Pinpoint the cell where the given text exists, returning its [X, Y] midpoint coordinate. 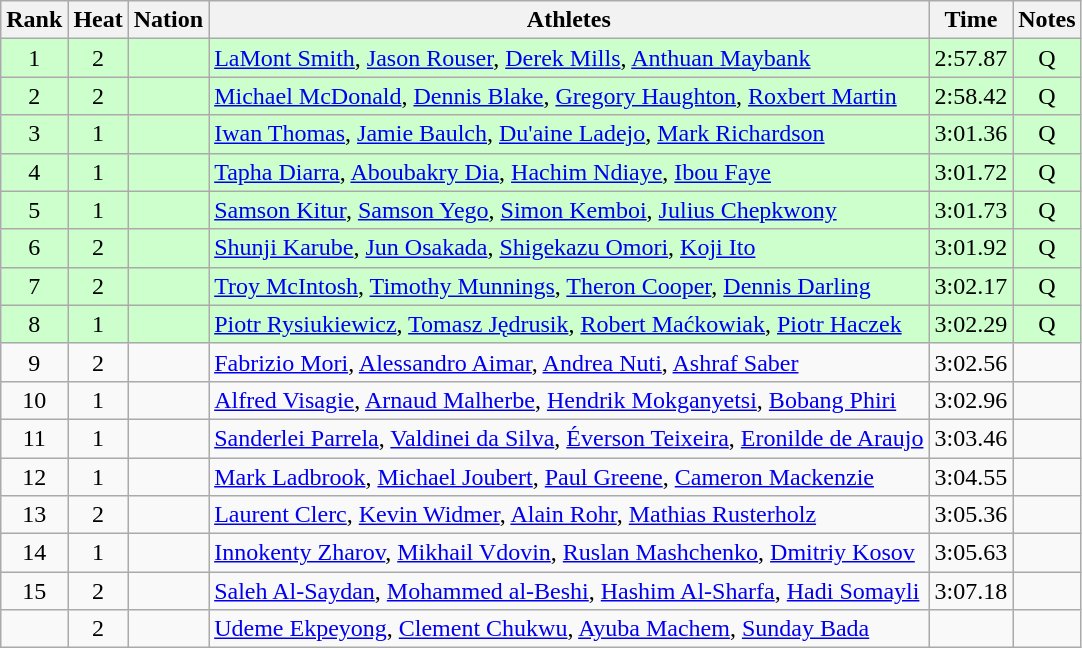
3:05.36 [971, 515]
Tapha Diarra, Aboubakry Dia, Hachim Ndiaye, Ibou Faye [569, 172]
3:02.17 [971, 286]
Notes [1047, 20]
Sanderlei Parrela, Valdinei da Silva, Éverson Teixeira, Eronilde de Araujo [569, 438]
3:02.29 [971, 324]
Troy McIntosh, Timothy Munnings, Theron Cooper, Dennis Darling [569, 286]
Heat [98, 20]
14 [34, 553]
3:02.56 [971, 362]
Laurent Clerc, Kevin Widmer, Alain Rohr, Mathias Rusterholz [569, 515]
Fabrizio Mori, Alessandro Aimar, Andrea Nuti, Ashraf Saber [569, 362]
Athletes [569, 20]
12 [34, 477]
5 [34, 210]
Shunji Karube, Jun Osakada, Shigekazu Omori, Koji Ito [569, 248]
Michael McDonald, Dennis Blake, Gregory Haughton, Roxbert Martin [569, 96]
Iwan Thomas, Jamie Baulch, Du'aine Ladejo, Mark Richardson [569, 134]
8 [34, 324]
Saleh Al-Saydan, Mohammed al-Beshi, Hashim Al-Sharfa, Hadi Somayli [569, 591]
4 [34, 172]
LaMont Smith, Jason Rouser, Derek Mills, Anthuan Maybank [569, 58]
Rank [34, 20]
Samson Kitur, Samson Yego, Simon Kemboi, Julius Chepkwony [569, 210]
Time [971, 20]
2:58.42 [971, 96]
3:01.36 [971, 134]
3:01.72 [971, 172]
Alfred Visagie, Arnaud Malherbe, Hendrik Mokganyetsi, Bobang Phiri [569, 400]
3:07.18 [971, 591]
9 [34, 362]
3:05.63 [971, 553]
7 [34, 286]
Innokenty Zharov, Mikhail Vdovin, Ruslan Mashchenko, Dmitriy Kosov [569, 553]
11 [34, 438]
Piotr Rysiukiewicz, Tomasz Jędrusik, Robert Maćkowiak, Piotr Haczek [569, 324]
Udeme Ekpeyong, Clement Chukwu, Ayuba Machem, Sunday Bada [569, 629]
3:01.92 [971, 248]
3:01.73 [971, 210]
3:04.55 [971, 477]
10 [34, 400]
3 [34, 134]
13 [34, 515]
6 [34, 248]
2:57.87 [971, 58]
3:02.96 [971, 400]
Mark Ladbrook, Michael Joubert, Paul Greene, Cameron Mackenzie [569, 477]
15 [34, 591]
3:03.46 [971, 438]
Nation [168, 20]
